Provide the [X, Y] coordinate of the cell's center where the given text is located.  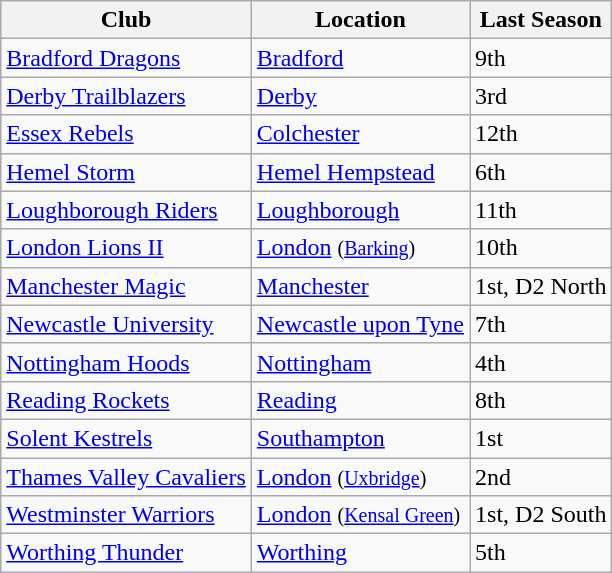
Derby Trailblazers [126, 96]
Bradford Dragons [126, 58]
Derby [360, 96]
12th [541, 134]
Reading [360, 400]
3rd [541, 96]
Solent Kestrels [126, 438]
Thames Valley Cavaliers [126, 477]
Loughborough [360, 210]
London Lions II [126, 248]
5th [541, 553]
Westminster Warriors [126, 515]
Reading Rockets [126, 400]
Hemel Hempstead [360, 172]
Hemel Storm [126, 172]
Manchester Magic [126, 286]
4th [541, 362]
Worthing [360, 553]
1st, D2 North [541, 286]
1st [541, 438]
Newcastle upon Tyne [360, 324]
London (Barking) [360, 248]
Bradford [360, 58]
London (Uxbridge) [360, 477]
7th [541, 324]
2nd [541, 477]
Colchester [360, 134]
Location [360, 20]
Essex Rebels [126, 134]
8th [541, 400]
9th [541, 58]
Southampton [360, 438]
1st, D2 South [541, 515]
London (Kensal Green) [360, 515]
Newcastle University [126, 324]
6th [541, 172]
Nottingham [360, 362]
Last Season [541, 20]
Manchester [360, 286]
Worthing Thunder [126, 553]
Nottingham Hoods [126, 362]
10th [541, 248]
11th [541, 210]
Loughborough Riders [126, 210]
Club [126, 20]
